Pinpoint the cell where the given text exists, returning its (X, Y) midpoint coordinate. 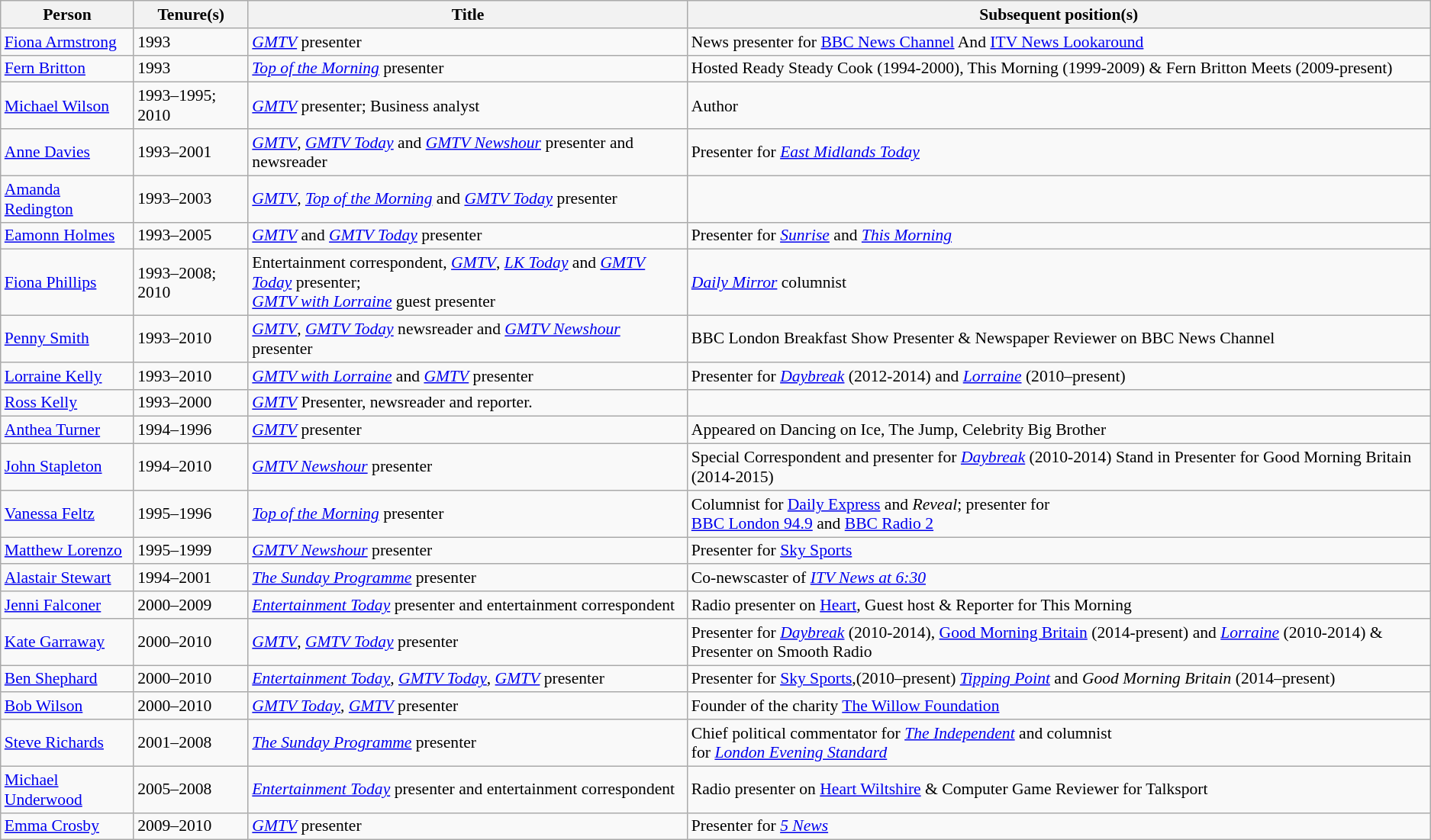
1995–1999 (191, 551)
Radio presenter on Heart Wiltshire & Computer Game Reviewer for Talksport (1059, 789)
Penny Smith (67, 339)
Entertainment Today, GMTV Today, GMTV presenter (467, 679)
GMTV, GMTV Today presenter (467, 642)
1993–1995; 2010 (191, 105)
Chief political commentator for The Independent and columnistfor London Evening Standard (1059, 743)
Presenter for Sky Sports,(2010–present) Tipping Point and Good Morning Britain (2014–present) (1059, 679)
Fiona Armstrong (67, 42)
1994–1996 (191, 430)
Matthew Lorenzo (67, 551)
Tenure(s) (191, 14)
Presenter for Sunrise and This Morning (1059, 236)
GMTV presenter; Business analyst (467, 105)
Person (67, 14)
Special Correspondent and presenter for Daybreak (2010-2014) Stand in Presenter for Good Morning Britain (2014-2015) (1059, 467)
Eamonn Holmes (67, 236)
Ben Shephard (67, 679)
GMTV Today, GMTV presenter (467, 706)
Subsequent position(s) (1059, 14)
Presenter for Daybreak (2010-2014), Good Morning Britain (2014-present) and Lorraine (2010-2014) & Presenter on Smooth Radio (1059, 642)
GMTV with Lorraine and GMTV presenter (467, 376)
John Stapleton (67, 467)
2005–2008 (191, 789)
GMTV and GMTV Today presenter (467, 236)
Kate Garraway (67, 642)
Jenni Falconer (67, 605)
Ross Kelly (67, 403)
2001–2008 (191, 743)
Michael Underwood (67, 789)
GMTV, GMTV Today newsreader and GMTV Newshour presenter (467, 339)
1994–2001 (191, 578)
Anthea Turner (67, 430)
1993–2003 (191, 198)
Fern Britton (67, 69)
Fiona Phillips (67, 282)
Radio presenter on Heart, Guest host & Reporter for This Morning (1059, 605)
1993–2005 (191, 236)
Appeared on Dancing on Ice, The Jump, Celebrity Big Brother (1059, 430)
2000–2009 (191, 605)
Bob Wilson (67, 706)
Presenter for 5 News (1059, 826)
1993–2001 (191, 153)
Entertainment correspondent, GMTV, LK Today and GMTV Today presenter;GMTV with Lorraine guest presenter (467, 282)
1993–2000 (191, 403)
1994–2010 (191, 467)
Emma Crosby (67, 826)
Michael Wilson (67, 105)
Anne Davies (67, 153)
Alastair Stewart (67, 578)
Vanessa Feltz (67, 514)
Founder of the charity The Willow Foundation (1059, 706)
1993–2008; 2010 (191, 282)
Steve Richards (67, 743)
Lorraine Kelly (67, 376)
Daily Mirror columnist (1059, 282)
Presenter for Sky Sports (1059, 551)
Presenter for Daybreak (2012-2014) and Lorraine (2010–present) (1059, 376)
Presenter for East Midlands Today (1059, 153)
News presenter for BBC News Channel And ITV News Lookaround (1059, 42)
GMTV, GMTV Today and GMTV Newshour presenter and newsreader (467, 153)
Amanda Redington (67, 198)
Hosted Ready Steady Cook (1994-2000), This Morning (1999-2009) & Fern Britton Meets (2009-present) (1059, 69)
BBC London Breakfast Show Presenter & Newspaper Reviewer on BBC News Channel (1059, 339)
Author (1059, 105)
GMTV Presenter, newsreader and reporter. (467, 403)
Co-newscaster of ITV News at 6:30 (1059, 578)
2009–2010 (191, 826)
GMTV, Top of the Morning and GMTV Today presenter (467, 198)
1995–1996 (191, 514)
Columnist for Daily Express and Reveal; presenter forBBC London 94.9 and BBC Radio 2 (1059, 514)
Title (467, 14)
